Provide the [x, y] coordinate of the cell's center where the given text is located.  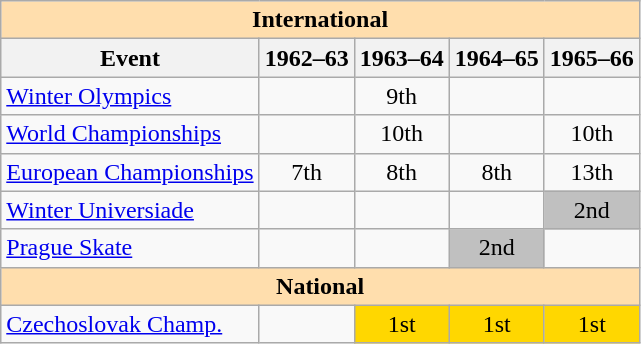
Winter Universiade [130, 210]
European Championships [130, 172]
Winter Olympics [130, 96]
World Championships [130, 134]
Czechoslovak Champ. [130, 324]
Prague Skate [130, 248]
National [320, 286]
1965–66 [592, 58]
13th [592, 172]
1962–63 [306, 58]
Event [130, 58]
9th [402, 96]
1964–65 [496, 58]
International [320, 20]
7th [306, 172]
1963–64 [402, 58]
